Detect which cell encompasses the target text, then output its [x, y] center coordinate. 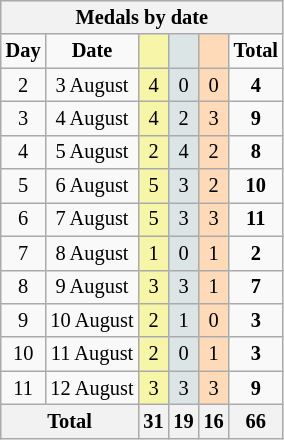
19 [184, 421]
9 August [92, 287]
3 August [92, 85]
Date [92, 51]
8 August [92, 253]
16 [214, 421]
11 August [92, 354]
6 [24, 219]
6 August [92, 186]
Medals by date [142, 17]
4 August [92, 118]
31 [153, 421]
Day [24, 51]
5 August [92, 152]
66 [256, 421]
7 August [92, 219]
10 August [92, 320]
12 August [92, 388]
